Identify which cell holds the provided text, then report its [X, Y] central coordinate. 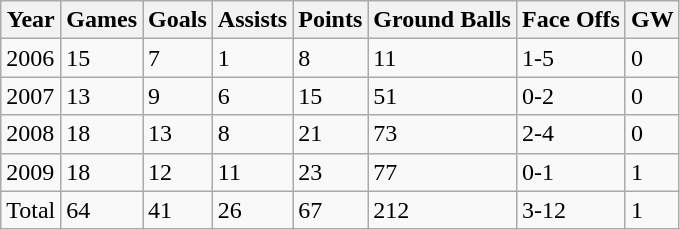
21 [330, 134]
67 [330, 210]
7 [178, 58]
6 [252, 96]
Games [102, 20]
Points [330, 20]
12 [178, 172]
51 [442, 96]
23 [330, 172]
2-4 [570, 134]
41 [178, 210]
64 [102, 210]
Assists [252, 20]
Ground Balls [442, 20]
2009 [31, 172]
2007 [31, 96]
73 [442, 134]
1-5 [570, 58]
77 [442, 172]
212 [442, 210]
0-1 [570, 172]
Face Offs [570, 20]
9 [178, 96]
Year [31, 20]
GW [652, 20]
3-12 [570, 210]
2008 [31, 134]
0-2 [570, 96]
26 [252, 210]
Goals [178, 20]
Total [31, 210]
2006 [31, 58]
